Extract the [x, y] coordinate from the center of the cell holding the provided text.  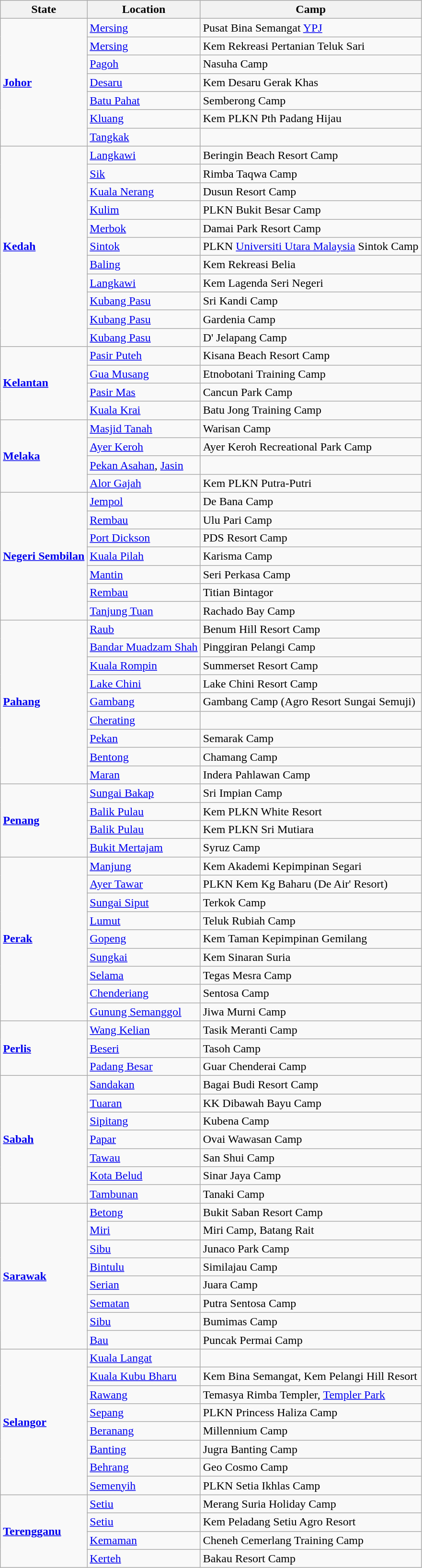
Masjid Tanah [144, 429]
Ayer Tawar [144, 884]
Jiwa Murni Camp [310, 1012]
Kem Akademi Kepimpinan Segari [310, 866]
Puncak Permai Camp [310, 1340]
Ayer Keroh [144, 447]
Banting [144, 1449]
Batu Jong Training Camp [310, 410]
Geo Cosmo Camp [310, 1467]
Syruz Camp [310, 848]
Negeri Sembilan [44, 556]
Kem Lagenda Seri Negeri [310, 283]
Melaka [44, 456]
Papar [144, 1139]
Rachado Bay Camp [310, 611]
Gopeng [144, 939]
Kem PLKN Pth Padang Hijau [310, 119]
PLKN Bukit Besar Camp [310, 210]
Sandakan [144, 1084]
Bandar Muadzam Shah [144, 647]
Kelantan [44, 383]
Gua Musang [144, 374]
Kem Rekreasi Belia [310, 265]
Kisana Beach Resort Camp [310, 356]
Kota Belud [144, 1176]
Semarak Camp [310, 738]
Sematan [144, 1303]
Perlis [44, 1048]
Tambunan [144, 1194]
Terkok Camp [310, 902]
Lake Chini [144, 684]
Gambang [144, 702]
Sungkai [144, 957]
Putra Sentosa Camp [310, 1303]
Kuala Langat [144, 1358]
Pagoh [144, 64]
Kuala Kubu Bharu [144, 1376]
Indera Pahlawan Camp [310, 775]
Pusat Bina Semangat YPJ [310, 28]
KK Dibawah Bayu Camp [310, 1103]
Bagai Budi Resort Camp [310, 1084]
Ulu Pari Camp [310, 519]
Semberong Camp [310, 101]
PLKN Princess Haliza Camp [310, 1413]
Kubena Camp [310, 1121]
Junaco Park Camp [310, 1249]
Pekan [144, 738]
Benum Hill Resort Camp [310, 629]
Selama [144, 975]
Perak [44, 939]
Chamang Camp [310, 756]
Betong [144, 1212]
Kluang [144, 119]
Tanaki Camp [310, 1194]
Tuaran [144, 1103]
Similajau Camp [310, 1267]
Dusun Resort Camp [310, 192]
Bentong [144, 756]
Sintok [144, 247]
Kem PLKN Putra-Putri [310, 483]
Kem PLKN Sri Mutiara [310, 830]
Juara Camp [310, 1285]
Titian Bintagor [310, 593]
Sentosa Camp [310, 993]
Terengganu [44, 1531]
Cheneh Cemerlang Training Camp [310, 1540]
Pinggiran Pelangi Camp [310, 647]
Kerteh [144, 1558]
Tasik Meranti Camp [310, 1030]
Tasoh Camp [310, 1048]
Pahang [44, 702]
Tegas Mesra Camp [310, 975]
Kem Sinaran Suria [310, 957]
Manjung [144, 866]
Gardenia Camp [310, 319]
Bintulu [144, 1267]
Tawau [144, 1158]
Port Dickson [144, 538]
Cherating [144, 720]
Tangkak [144, 137]
Mantin [144, 575]
Tanjung Tuan [144, 611]
Pasir Puteh [144, 356]
Gunung Semanggol [144, 1012]
Kem Desaru Gerak Khas [310, 82]
Bakau Resort Camp [310, 1558]
Kem PLKN White Resort [310, 812]
Lumut [144, 921]
Gambang Camp (Agro Resort Sungai Semuji) [310, 702]
Seri Perkasa Camp [310, 575]
Karisma Camp [310, 556]
Bumimas Camp [310, 1321]
Bukit Mertajam [144, 848]
Padang Besar [144, 1066]
Jugra Banting Camp [310, 1449]
Johor [44, 82]
Pasir Mas [144, 392]
Sik [144, 173]
Lake Chini Resort Camp [310, 684]
D' Jelapang Camp [310, 338]
Beringin Beach Resort Camp [310, 155]
Sri Kandi Camp [310, 301]
Bukit Saban Resort Camp [310, 1212]
Sungai Siput [144, 902]
Sipitang [144, 1121]
Kuala Pilah [144, 556]
Miri [144, 1230]
PLKN Universiti Utara Malaysia Sintok Camp [310, 247]
Sepang [144, 1413]
Kem Peladang Setiu Agro Resort [310, 1522]
Damai Park Resort Camp [310, 228]
PLKN Setia Ikhlas Camp [310, 1486]
Sabah [44, 1139]
Raub [144, 629]
PDS Resort Camp [310, 538]
Kedah [44, 246]
San Shui Camp [310, 1158]
Teluk Rubiah Camp [310, 921]
Kem Rekreasi Pertanian Teluk Sari [310, 46]
Batu Pahat [144, 101]
PLKN Kem Kg Baharu (De Air' Resort) [310, 884]
Sarawak [44, 1276]
Guar Chenderai Camp [310, 1066]
Beranang [144, 1431]
Wang Kelian [144, 1030]
Pekan Asahan, Jasin [144, 465]
Rimba Taqwa Camp [310, 173]
Desaru [144, 82]
Penang [44, 820]
Sinar Jaya Camp [310, 1176]
Kulim [144, 210]
Kemaman [144, 1540]
Cancun Park Camp [310, 392]
Maran [144, 775]
Sri Impian Camp [310, 793]
Ayer Keroh Recreational Park Camp [310, 447]
Alor Gajah [144, 483]
Miri Camp, Batang Rait [310, 1230]
Millennium Camp [310, 1431]
Kuala Nerang [144, 192]
Selangor [44, 1421]
Warisan Camp [310, 429]
Ovai Wawasan Camp [310, 1139]
Merang Suria Holiday Camp [310, 1504]
Camp [310, 10]
Kem Taman Kepimpinan Gemilang [310, 939]
Jempol [144, 501]
Chenderiang [144, 993]
Merbok [144, 228]
Beseri [144, 1048]
De Bana Camp [310, 501]
State [44, 10]
Summerset Resort Camp [310, 666]
Semenyih [144, 1486]
Nasuha Camp [310, 64]
Kuala Krai [144, 410]
Etnobotani Training Camp [310, 374]
Sungai Bakap [144, 793]
Rawang [144, 1395]
Kuala Rompin [144, 666]
Kem Bina Semangat, Kem Pelangi Hill Resort [310, 1376]
Location [144, 10]
Bau [144, 1340]
Serian [144, 1285]
Temasya Rimba Templer, Templer Park [310, 1395]
Baling [144, 265]
Behrang [144, 1467]
